Locate the cell with the specified text and output its (X, Y) center coordinate. 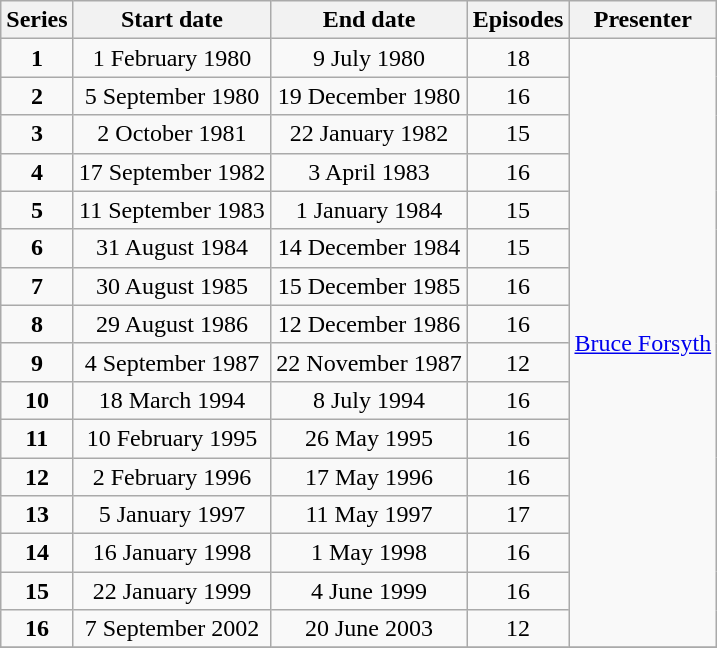
1 January 1984 (369, 210)
31 August 1984 (172, 248)
18 March 1994 (172, 400)
9 (37, 362)
6 (37, 248)
2 February 1996 (172, 477)
5 (37, 210)
Start date (172, 20)
5 September 1980 (172, 96)
8 July 1994 (369, 400)
16 January 1998 (172, 553)
11 September 1983 (172, 210)
10 February 1995 (172, 438)
26 May 1995 (369, 438)
22 January 1982 (369, 134)
3 (37, 134)
3 April 1983 (369, 172)
10 (37, 400)
14 December 1984 (369, 248)
11 May 1997 (369, 515)
End date (369, 20)
4 June 1999 (369, 591)
22 November 1987 (369, 362)
2 (37, 96)
1 February 1980 (172, 58)
20 June 2003 (369, 629)
2 October 1981 (172, 134)
11 (37, 438)
30 August 1985 (172, 286)
8 (37, 324)
14 (37, 553)
19 December 1980 (369, 96)
15 December 1985 (369, 286)
17 May 1996 (369, 477)
4 (37, 172)
7 (37, 286)
13 (37, 515)
1 (37, 58)
Bruce Forsyth (643, 344)
Presenter (643, 20)
Series (37, 20)
5 January 1997 (172, 515)
17 September 1982 (172, 172)
17 (518, 515)
18 (518, 58)
Episodes (518, 20)
4 September 1987 (172, 362)
1 May 1998 (369, 553)
12 December 1986 (369, 324)
29 August 1986 (172, 324)
9 July 1980 (369, 58)
22 January 1999 (172, 591)
7 September 2002 (172, 629)
